Locate the cell with the specified text and output its [X, Y] center coordinate. 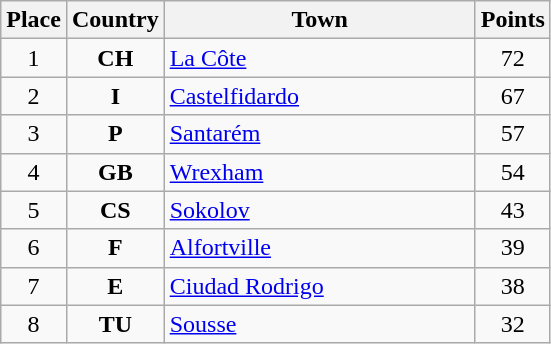
67 [512, 96]
Castelfidardo [320, 96]
CH [115, 58]
43 [512, 210]
Country [115, 20]
F [115, 248]
1 [34, 58]
Town [320, 20]
Sokolov [320, 210]
72 [512, 58]
39 [512, 248]
6 [34, 248]
8 [34, 324]
Santarém [320, 134]
TU [115, 324]
7 [34, 286]
Alfortville [320, 248]
I [115, 96]
54 [512, 172]
CS [115, 210]
38 [512, 286]
32 [512, 324]
E [115, 286]
4 [34, 172]
Wrexham [320, 172]
5 [34, 210]
P [115, 134]
La Côte [320, 58]
57 [512, 134]
3 [34, 134]
GB [115, 172]
Place [34, 20]
Points [512, 20]
2 [34, 96]
Sousse [320, 324]
Ciudad Rodrigo [320, 286]
